Provide the [x, y] coordinate of the cell's center where the given text is located.  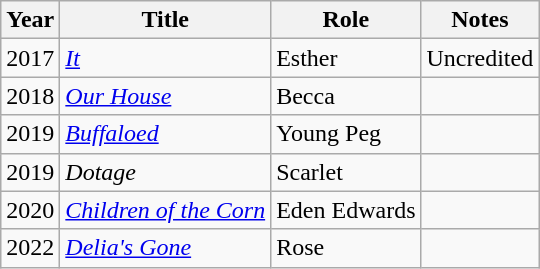
Role [346, 20]
Eden Edwards [346, 210]
2022 [30, 248]
Delia's Gone [166, 248]
Children of the Corn [166, 210]
2017 [30, 58]
Uncredited [480, 58]
Dotage [166, 172]
Young Peg [346, 134]
It [166, 58]
Notes [480, 20]
Our House [166, 96]
Rose [346, 248]
Title [166, 20]
Scarlet [346, 172]
2018 [30, 96]
2020 [30, 210]
Buffaloed [166, 134]
Year [30, 20]
Becca [346, 96]
Esther [346, 58]
